Capture the cell that displays the provided text and extract its (x, y) central coordinate. 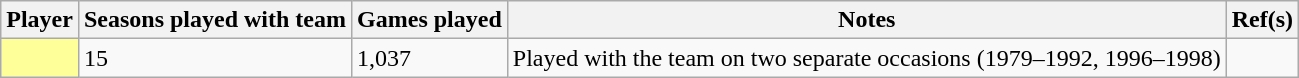
Seasons played with team (214, 20)
Played with the team on two separate occasions (1979–1992, 1996–1998) (866, 58)
Ref(s) (1262, 20)
1,037 (430, 58)
15 (214, 58)
Games played (430, 20)
Player (40, 20)
Notes (866, 20)
